Provide the (X, Y) coordinate of the cell's center where the given text is located.  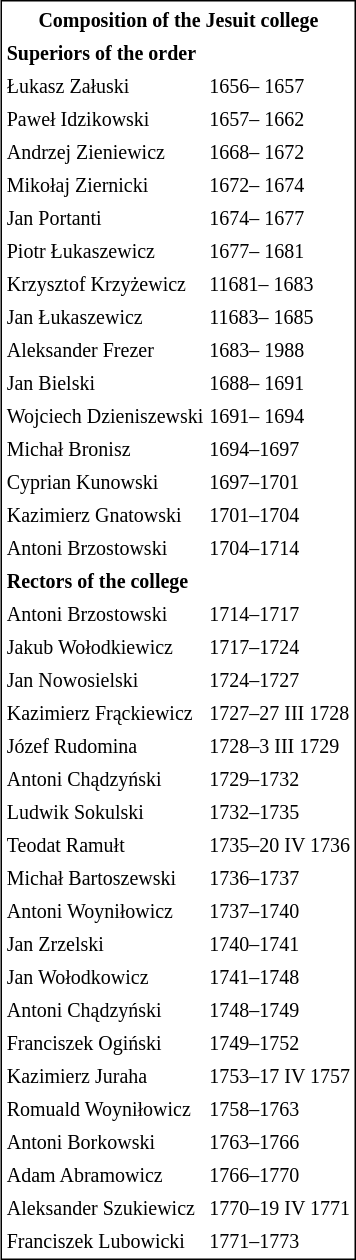
Aleksander Szukiewicz (105, 1207)
Andrzej Zieniewicz (105, 151)
Paweł Idzikowski (105, 119)
Wojciech Dzieniszewski (105, 415)
Łukasz Załuski (105, 85)
1668– 1672 (280, 151)
11683– 1685 (280, 317)
1758–1763 (280, 1109)
Jan Bielski (105, 383)
1683– 1988 (280, 349)
1753–17 IV 1757 (280, 1075)
Aleksander Frezer (105, 349)
1674– 1677 (280, 217)
Superiors of the order (178, 53)
1714–1717 (280, 613)
1771–1773 (280, 1241)
1741–1748 (280, 977)
Michał Bartoszewski (105, 877)
1656– 1657 (280, 85)
1766–1770 (280, 1175)
1724–1727 (280, 679)
Mikołaj Ziernicki (105, 185)
Kazimierz Gnatowski (105, 515)
Franciszek Ogiński (105, 1043)
1770–19 IV 1771 (280, 1207)
1735–20 IV 1736 (280, 845)
Adam Abramowicz (105, 1175)
1727–27 III 1728 (280, 713)
Jan Portanti (105, 217)
Antoni Borkowski (105, 1141)
1729–1732 (280, 779)
Kazimierz Frąckiewicz (105, 713)
Composition of the Jesuit college (178, 19)
1657– 1662 (280, 119)
1691– 1694 (280, 415)
Józef Rudomina (105, 745)
Ludwik Sokulski (105, 811)
1749–1752 (280, 1043)
1732–1735 (280, 811)
Michał Bronisz (105, 449)
Rectors of the college (178, 581)
Piotr Łukaszewicz (105, 251)
Cyprian Kunowski (105, 481)
1717–1724 (280, 647)
Jan Zrzelski (105, 943)
1736–1737 (280, 877)
1704–1714 (280, 547)
Teodat Ramułt (105, 845)
1697–1701 (280, 481)
1763–1766 (280, 1141)
Jan Nowosielski (105, 679)
Romuald Woyniłowicz (105, 1109)
Franciszek Lubowicki (105, 1241)
Krzysztof Krzyżewicz (105, 283)
Jakub Wołodkiewicz (105, 647)
1677– 1681 (280, 251)
1672– 1674 (280, 185)
1728–3 III 1729 (280, 745)
1740–1741 (280, 943)
1737–1740 (280, 911)
Jan Wołodkowicz (105, 977)
Jan Łukaszewicz (105, 317)
1688– 1691 (280, 383)
Antoni Woyniłowicz (105, 911)
11681– 1683 (280, 283)
1701–1704 (280, 515)
Kazimierz Juraha (105, 1075)
1748–1749 (280, 1009)
1694–1697 (280, 449)
